Determine the [x, y] coordinate at the center of the cell enclosing the given text.  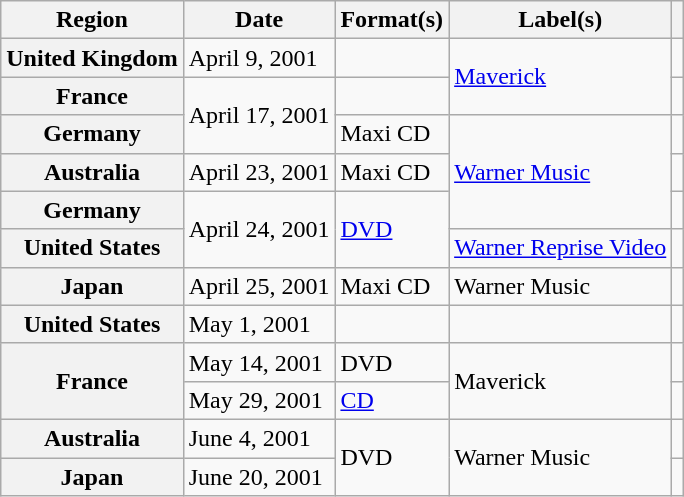
CD [392, 400]
April 17, 2001 [259, 115]
April 9, 2001 [259, 58]
May 29, 2001 [259, 400]
Label(s) [560, 20]
April 24, 2001 [259, 229]
June 20, 2001 [259, 477]
United Kingdom [92, 58]
Warner Reprise Video [560, 248]
May 1, 2001 [259, 324]
April 25, 2001 [259, 286]
Date [259, 20]
April 23, 2001 [259, 172]
Format(s) [392, 20]
Region [92, 20]
May 14, 2001 [259, 362]
June 4, 2001 [259, 438]
